Identify which cell holds the provided text, then report its [x, y] central coordinate. 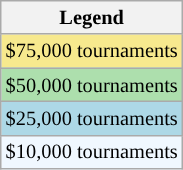
$75,000 tournaments [92, 51]
$10,000 tournaments [92, 152]
$25,000 tournaments [92, 118]
Legend [92, 17]
$50,000 tournaments [92, 85]
